Determine the [x, y] coordinate at the center of the cell enclosing the given text.  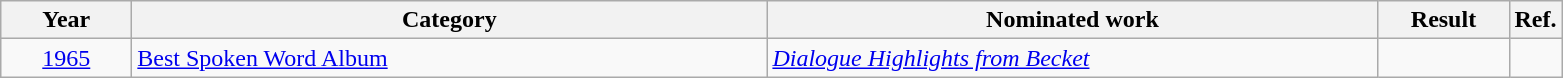
Year [66, 20]
1965 [66, 58]
Result [1444, 20]
Ref. [1536, 20]
Best Spoken Word Album [450, 58]
Category [450, 20]
Nominated work [1072, 20]
Dialogue Highlights from Becket [1072, 58]
